Capture the cell that displays the provided text and extract its [x, y] central coordinate. 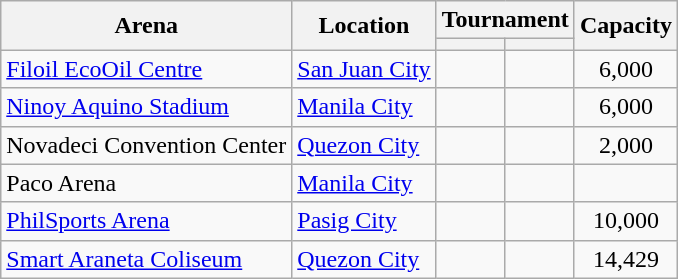
Pasig City [364, 221]
14,429 [626, 259]
10,000 [626, 221]
Tournament [505, 20]
Capacity [626, 26]
Filoil EcoOil Centre [146, 69]
San Juan City [364, 69]
Ninoy Aquino Stadium [146, 107]
2,000 [626, 145]
PhilSports Arena [146, 221]
Novadeci Convention Center [146, 145]
Arena [146, 26]
Location [364, 26]
Paco Arena [146, 183]
Smart Araneta Coliseum [146, 259]
